From the cell containing the given text, extract its center point as (X, Y) coordinate. 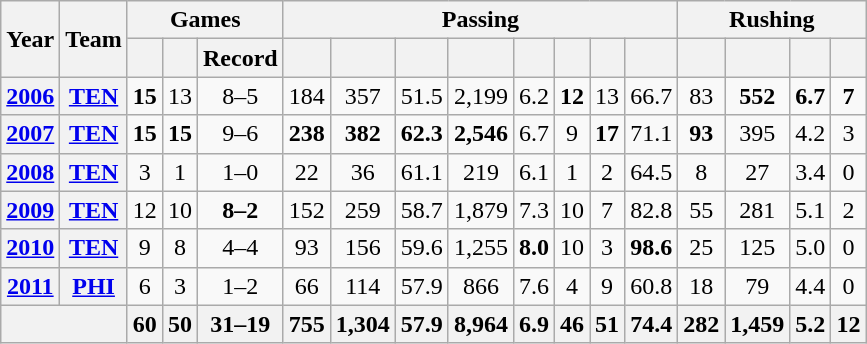
71.1 (652, 134)
1–0 (240, 172)
8–2 (240, 210)
5.0 (810, 248)
7.3 (534, 210)
4–4 (240, 248)
382 (362, 134)
8.0 (534, 248)
1,304 (362, 324)
62.3 (422, 134)
60.8 (652, 286)
184 (306, 96)
59.6 (422, 248)
46 (572, 324)
6.9 (534, 324)
8–5 (240, 96)
PHI (94, 286)
74.4 (652, 324)
79 (758, 286)
18 (702, 286)
152 (306, 210)
6.1 (534, 172)
125 (758, 248)
Team (94, 39)
2011 (30, 286)
2008 (30, 172)
1,879 (480, 210)
98.6 (652, 248)
156 (362, 248)
83 (702, 96)
7.6 (534, 286)
238 (306, 134)
55 (702, 210)
282 (702, 324)
51.5 (422, 96)
Rushing (772, 20)
114 (362, 286)
2,546 (480, 134)
Passing (480, 20)
1,459 (758, 324)
3.4 (810, 172)
2006 (30, 96)
22 (306, 172)
395 (758, 134)
60 (144, 324)
281 (758, 210)
66.7 (652, 96)
61.1 (422, 172)
2009 (30, 210)
2,199 (480, 96)
866 (480, 286)
2010 (30, 248)
5.1 (810, 210)
Games (205, 20)
Record (240, 58)
51 (608, 324)
36 (362, 172)
4.4 (810, 286)
17 (608, 134)
Year (30, 39)
1,255 (480, 248)
25 (702, 248)
6 (144, 286)
82.8 (652, 210)
6.2 (534, 96)
1–2 (240, 286)
64.5 (652, 172)
259 (362, 210)
5.2 (810, 324)
9–6 (240, 134)
66 (306, 286)
552 (758, 96)
357 (362, 96)
31–19 (240, 324)
755 (306, 324)
27 (758, 172)
8,964 (480, 324)
4 (572, 286)
50 (180, 324)
2007 (30, 134)
58.7 (422, 210)
4.2 (810, 134)
219 (480, 172)
